Find where the given text appears and provide that cell's center as [X, Y] coordinate. 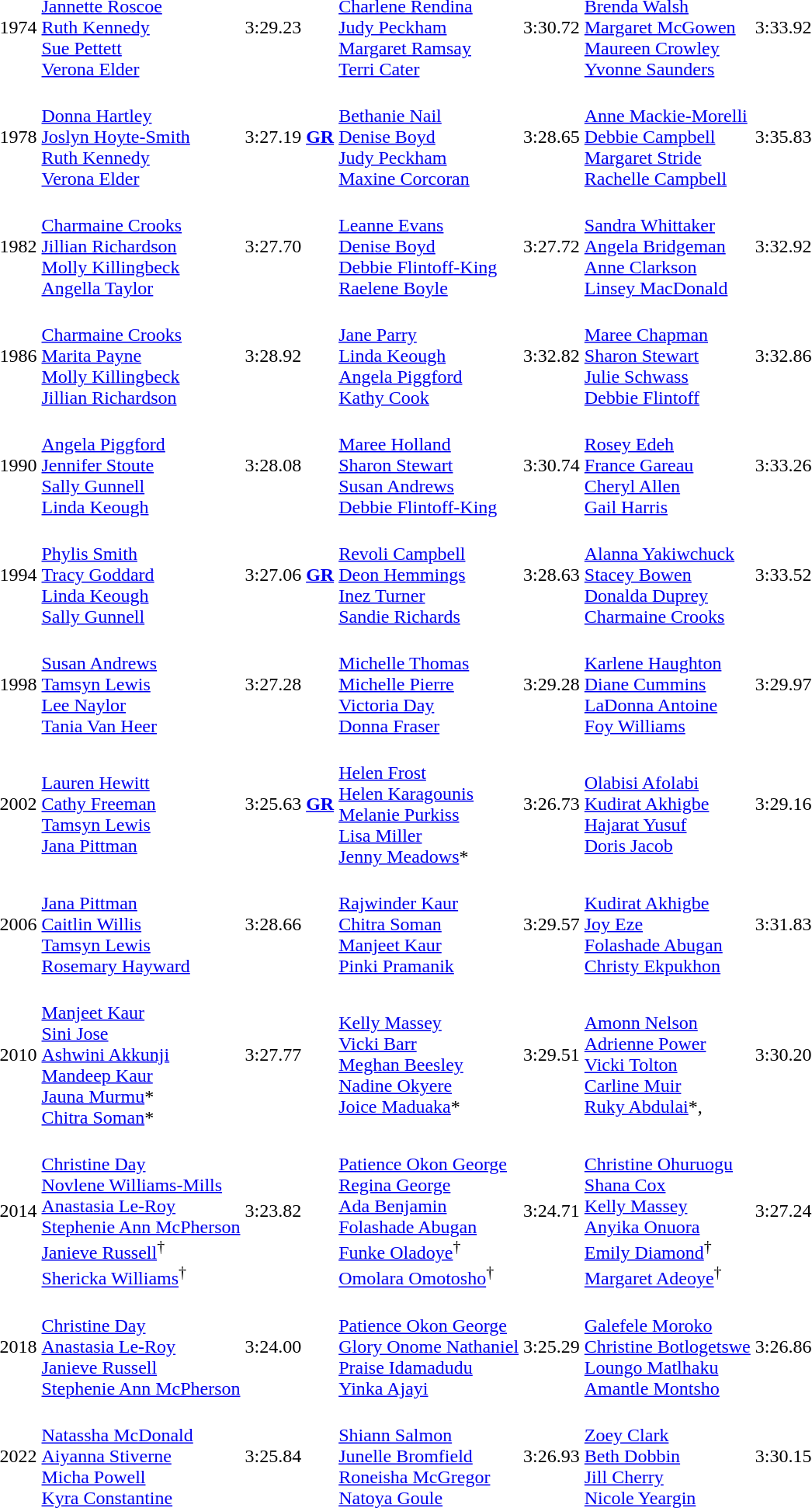
Jane ParryLinda KeoughAngela PiggfordKathy Cook [429, 356]
3:27.19 GR [290, 137]
3:28.63 [552, 575]
3:27.77 [290, 1055]
3:28.65 [552, 137]
3:28.92 [290, 356]
Phylis SmithTracy GoddardLinda KeoughSally Gunnell [141, 575]
3:27.70 [290, 246]
3:27.06 GR [290, 575]
3:25.63 GR [290, 804]
Charmaine CrooksJillian RichardsonMolly KillingbeckAngella Taylor [141, 246]
Helen FrostHelen KaragounisMelanie PurkissLisa MillerJenny Meadows* [429, 804]
Jana PittmanCaitlin WillisTamsyn LewisRosemary Hayward [141, 924]
Donna HartleyJoslyn Hoyte-SmithRuth KennedyVerona Elder [141, 137]
3:24.00 [290, 1346]
Maree HollandSharon StewartSusan AndrewsDebbie Flintoff-King [429, 465]
3:28.08 [290, 465]
Manjeet KaurSini JoseAshwini AkkunjiMandeep KaurJauna Murmu*Chitra Soman* [141, 1055]
Kudirat AkhigbeJoy EzeFolashade AbuganChristy Ekpukhon [668, 924]
Sandra WhittakerAngela BridgemanAnne ClarksonLinsey MacDonald [668, 246]
Charmaine CrooksMarita PayneMolly KillingbeckJillian Richardson [141, 356]
Bethanie NailDenise BoydJudy PeckhamMaxine Corcoran [429, 137]
Patience Okon GeorgeRegina GeorgeAda BenjaminFolashade AbuganFunke Oladoye†Omolara Omotosho† [429, 1211]
3:27.28 [290, 684]
3:29.57 [552, 924]
Olabisi AfolabiKudirat AkhigbeHajarat YusufDoris Jacob [668, 804]
3:28.66 [290, 924]
Christine DayAnastasia Le-RoyJanieve RussellStephenie Ann McPherson [141, 1346]
Susan AndrewsTamsyn LewisLee NaylorTania Van Heer [141, 684]
3:25.29 [552, 1346]
Christine OhuruoguShana CoxKelly MasseyAnyika OnuoraEmily Diamond†Margaret Adeoye† [668, 1211]
Leanne EvansDenise BoydDebbie Flintoff-KingRaelene Boyle [429, 246]
Revoli CampbellDeon HemmingsInez TurnerSandie Richards [429, 575]
Alanna YakiwchuckStacey BowenDonalda DupreyCharmaine Crooks [668, 575]
3:27.72 [552, 246]
3:23.82 [290, 1211]
Amonn NelsonAdrienne PowerVicki ToltonCarline Muir Ruky Abdulai*, [668, 1055]
Maree ChapmanSharon StewartJulie SchwassDebbie Flintoff [668, 356]
3:26.73 [552, 804]
Christine DayNovlene Williams-MillsAnastasia Le-RoyStephenie Ann McPhersonJanieve Russell†Shericka Williams† [141, 1211]
Rosey EdehFrance GareauCheryl AllenGail Harris [668, 465]
Lauren HewittCathy FreemanTamsyn LewisJana Pittman [141, 804]
3:29.28 [552, 684]
Karlene HaughtonDiane CumminsLaDonna AntoineFoy Williams [668, 684]
Michelle ThomasMichelle PierreVictoria DayDonna Fraser [429, 684]
Patience Okon GeorgeGlory Onome NathanielPraise IdamaduduYinka Ajayi [429, 1346]
Kelly MasseyVicki BarrMeghan BeesleyNadine OkyereJoice Maduaka* [429, 1055]
3:32.82 [552, 356]
3:30.74 [552, 465]
Galefele MorokoChristine BotlogetsweLoungo MatlhakuAmantle Montsho [668, 1346]
3:24.71 [552, 1211]
Rajwinder KaurChitra SomanManjeet KaurPinki Pramanik [429, 924]
Angela PiggfordJennifer StouteSally GunnellLinda Keough [141, 465]
3:29.51 [552, 1055]
Anne Mackie-MorelliDebbie CampbellMargaret StrideRachelle Campbell [668, 137]
